Output the (X, Y) coordinate of the center of the cell containing the given text.  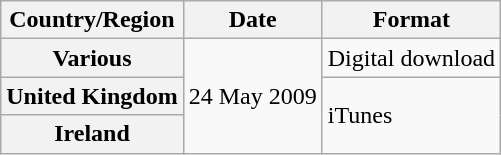
24 May 2009 (252, 96)
Digital download (411, 58)
Ireland (92, 134)
iTunes (411, 115)
Various (92, 58)
Date (252, 20)
Format (411, 20)
Country/Region (92, 20)
United Kingdom (92, 96)
